Capture the cell that displays the provided text and extract its [X, Y] central coordinate. 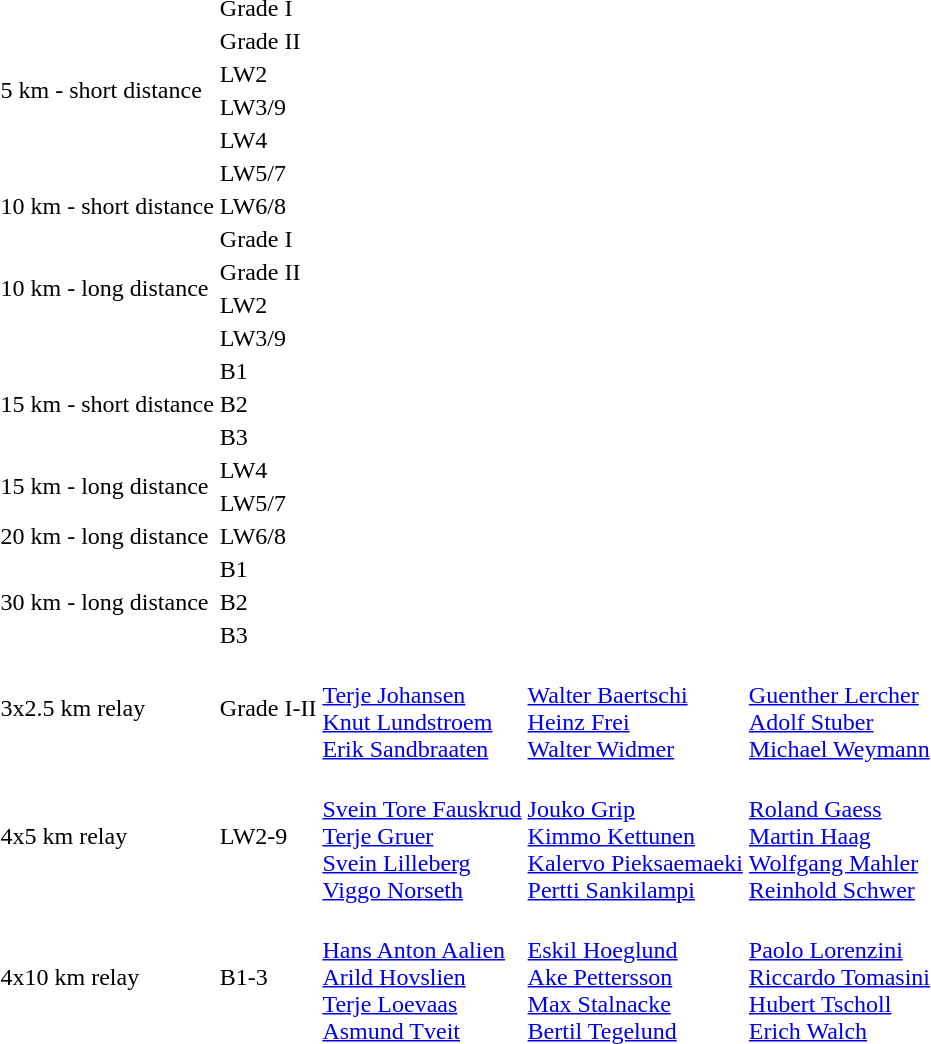
Guenther Lercher Adolf Stuber Michael Weymann [839, 708]
Jouko Grip Kimmo Kettunen Kalervo Pieksaemaeki Pertti Sankilampi [635, 836]
Svein Tore Fauskrud Terje Gruer Svein Lilleberg Viggo Norseth [422, 836]
Grade I [268, 239]
Roland Gaess Martin Haag Wolfgang Mahler Reinhold Schwer [839, 836]
LW2-9 [268, 836]
Walter Baertschi Heinz Frei Walter Widmer [635, 708]
Terje Johansen Knut Lundstroem Erik Sandbraaten [422, 708]
Grade I-II [268, 708]
